Locate the cell with the specified text and output its [x, y] center coordinate. 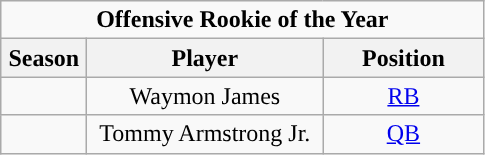
RB [404, 96]
Player [205, 58]
Tommy Armstrong Jr. [205, 134]
Season [44, 58]
QB [404, 134]
Waymon James [205, 96]
Position [404, 58]
Offensive Rookie of the Year [242, 20]
